Scan for the cell matching the given text and deliver its (x, y) coordinate at center. 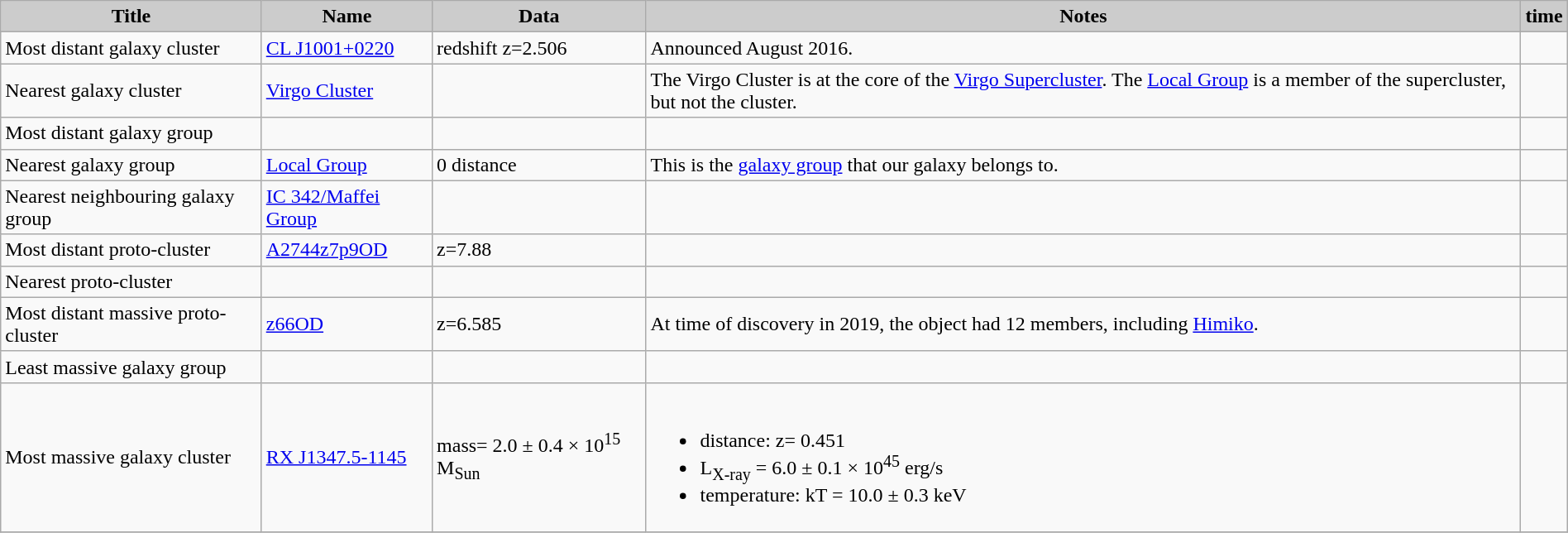
Nearest galaxy group (131, 165)
Data (539, 17)
Least massive galaxy group (131, 367)
z=7.88 (539, 250)
redshift z=2.506 (539, 48)
RX J1347.5-1145 (347, 457)
The Virgo Cluster is at the core of the Virgo Supercluster. The Local Group is a member of the supercluster, but not the cluster. (1083, 91)
IC 342/Maffei Group (347, 207)
Most distant massive proto-cluster (131, 324)
Most distant galaxy group (131, 133)
CL J1001+0220 (347, 48)
Name (347, 17)
Nearest neighbouring galaxy group (131, 207)
z=6.585 (539, 324)
Nearest galaxy cluster (131, 91)
A2744z7p9OD (347, 250)
mass= 2.0 ± 0.4 × 1015 MSun (539, 457)
This is the galaxy group that our galaxy belongs to. (1083, 165)
Most massive galaxy cluster (131, 457)
At time of discovery in 2019, the object had 12 members, including Himiko. (1083, 324)
Title (131, 17)
z66OD (347, 324)
distance: z= 0.451LX-ray = 6.0 ± 0.1 × 1045 erg/s temperature: kT = 10.0 ± 0.3 keV (1083, 457)
Most distant proto-cluster (131, 250)
Local Group (347, 165)
0 distance (539, 165)
Announced August 2016. (1083, 48)
Virgo Cluster (347, 91)
Nearest proto-cluster (131, 281)
time (1544, 17)
Most distant galaxy cluster (131, 48)
Notes (1083, 17)
